Find where the given text appears and provide that cell's center as (X, Y) coordinate. 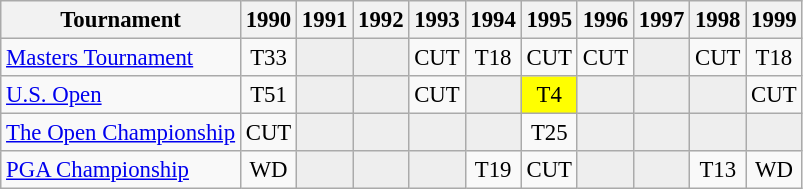
1997 (661, 20)
T19 (493, 170)
1990 (268, 20)
1992 (381, 20)
U.S. Open (121, 95)
1999 (774, 20)
Masters Tournament (121, 58)
1996 (605, 20)
1998 (718, 20)
T4 (549, 95)
The Open Championship (121, 133)
PGA Championship (121, 170)
1994 (493, 20)
T33 (268, 58)
1991 (325, 20)
1995 (549, 20)
1993 (437, 20)
T25 (549, 133)
T51 (268, 95)
Tournament (121, 20)
T13 (718, 170)
